From the cell containing the given text, extract its center point as (X, Y) coordinate. 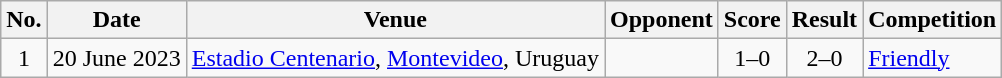
Estadio Centenario, Montevideo, Uruguay (395, 58)
Friendly (932, 58)
Venue (395, 20)
Competition (932, 20)
2–0 (824, 58)
20 June 2023 (116, 58)
Opponent (662, 20)
No. (24, 20)
1 (24, 58)
Score (752, 20)
1–0 (752, 58)
Date (116, 20)
Result (824, 20)
